Return [X, Y] of the center of cell containing provided text 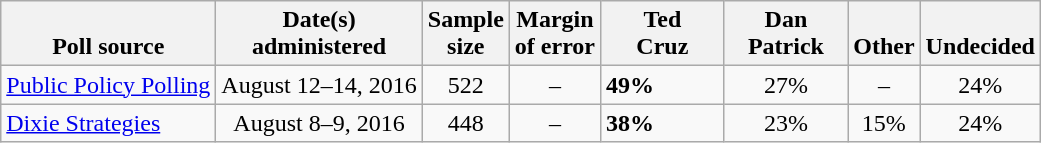
27% [786, 85]
DanPatrick [786, 34]
Undecided [980, 34]
Other [884, 34]
Dixie Strategies [108, 123]
Public Policy Polling [108, 85]
August 12–14, 2016 [319, 85]
15% [884, 123]
448 [466, 123]
TedCruz [663, 34]
23% [786, 123]
49% [663, 85]
Poll source [108, 34]
Samplesize [466, 34]
38% [663, 123]
522 [466, 85]
Date(s)administered [319, 34]
Marginof error [554, 34]
August 8–9, 2016 [319, 123]
